Output the [x, y] coordinate of the center of the cell containing the given text.  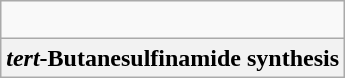
tert-Butanesulfinamide synthesis [173, 58]
